Provide the (x, y) coordinate of the cell's center where the given text is located.  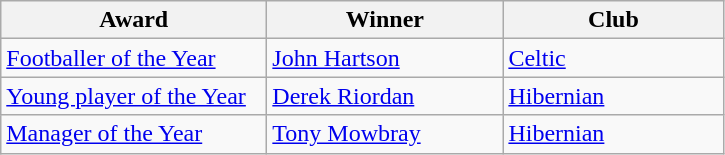
Celtic (614, 58)
Derek Riordan (385, 96)
John Hartson (385, 58)
Young player of the Year (134, 96)
Manager of the Year (134, 134)
Footballer of the Year (134, 58)
Award (134, 20)
Tony Mowbray (385, 134)
Winner (385, 20)
Club (614, 20)
